Output the [x, y] coordinate of the center of the cell containing the given text.  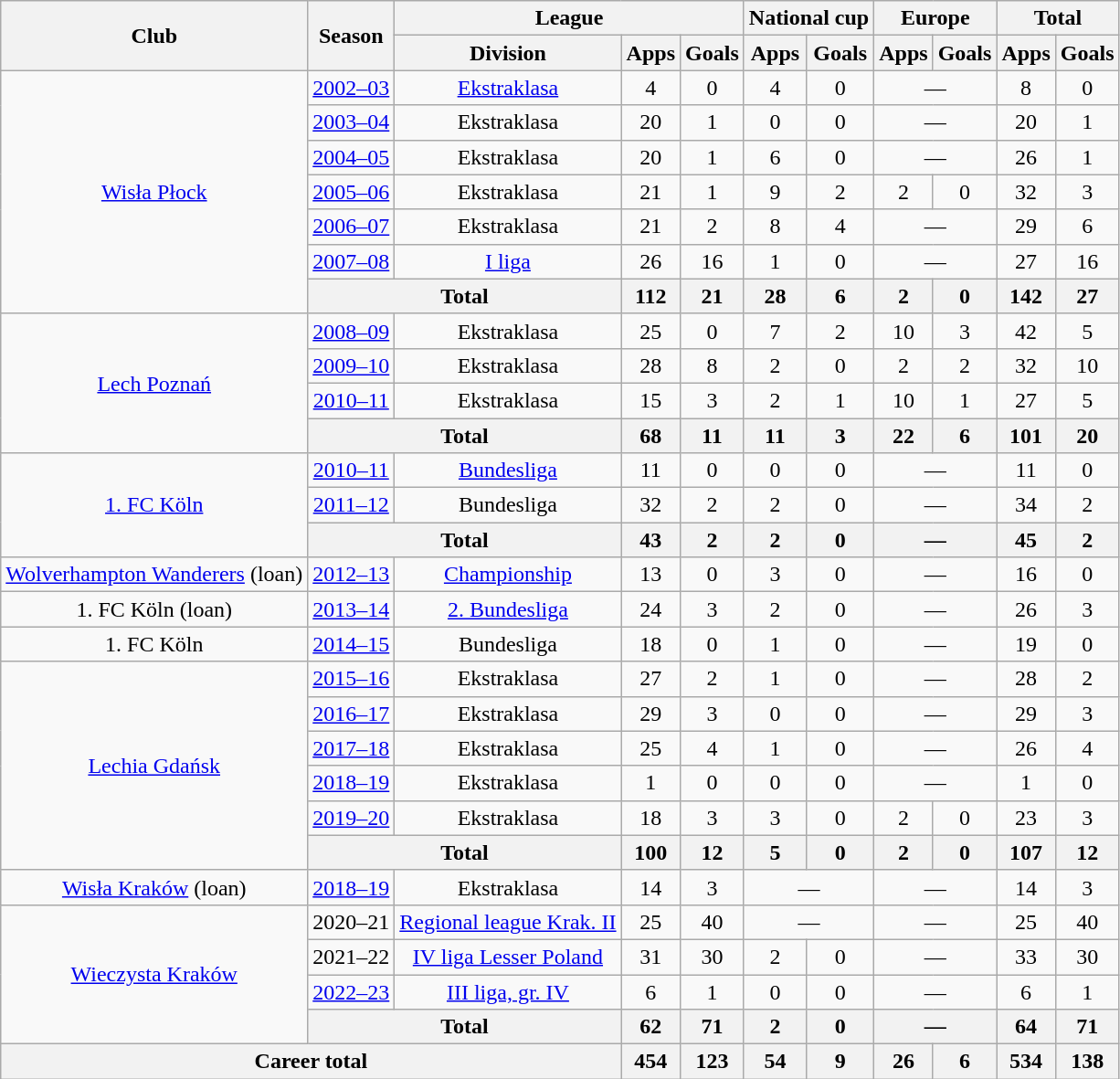
2020–21 [351, 922]
Wisła Kraków (loan) [154, 887]
22 [903, 436]
2008–09 [351, 331]
138 [1087, 1062]
68 [650, 436]
2002–03 [351, 88]
III liga, gr. IV [508, 991]
2015–16 [351, 679]
24 [650, 609]
Lech Poznań [154, 383]
142 [1026, 296]
2022–23 [351, 991]
2011–12 [351, 505]
2013–14 [351, 609]
Championship [508, 575]
15 [650, 400]
100 [650, 852]
107 [1026, 852]
13 [650, 575]
2019–20 [351, 818]
31 [650, 957]
2014–15 [351, 644]
7 [775, 331]
2004–05 [351, 157]
Wisła Płock [154, 192]
123 [713, 1062]
34 [1026, 505]
534 [1026, 1062]
62 [650, 1027]
101 [1026, 436]
2016–17 [351, 714]
54 [775, 1062]
112 [650, 296]
Career total [311, 1062]
42 [1026, 331]
2012–13 [351, 575]
64 [1026, 1027]
2021–22 [351, 957]
Wieczysta Kraków [154, 974]
I liga [508, 261]
Wolverhampton Wanderers (loan) [154, 575]
43 [650, 540]
1. FC Köln (loan) [154, 609]
Regional league Krak. II [508, 922]
33 [1026, 957]
Season [351, 36]
League [569, 18]
2006–07 [351, 227]
Division [508, 53]
2007–08 [351, 261]
Club [154, 36]
45 [1026, 540]
454 [650, 1062]
19 [1026, 644]
Europe [935, 18]
2003–04 [351, 122]
23 [1026, 818]
2. Bundesliga [508, 609]
IV liga Lesser Poland [508, 957]
2005–06 [351, 192]
2009–10 [351, 365]
Lechia Gdańsk [154, 766]
2017–18 [351, 748]
National cup [808, 18]
